Return [X, Y] of the center of cell containing provided text 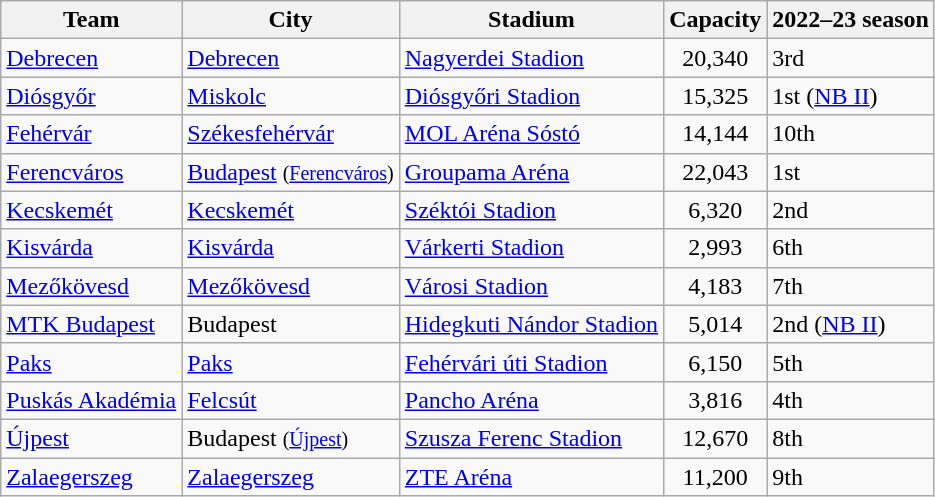
14,144 [716, 134]
9th [851, 477]
4,183 [716, 286]
Budapest (Ferencváros) [290, 172]
Budapest [290, 324]
Capacity [716, 20]
Diósgyőri Stadion [531, 96]
Ferencváros [92, 172]
Pancho Aréna [531, 400]
Felcsút [290, 400]
11,200 [716, 477]
5th [851, 362]
City [290, 20]
Groupama Aréna [531, 172]
ZTE Aréna [531, 477]
Stadium [531, 20]
Team [92, 20]
2022–23 season [851, 20]
Diósgyőr [92, 96]
20,340 [716, 58]
MOL Aréna Sóstó [531, 134]
Székesfehérvár [290, 134]
5,014 [716, 324]
Hidegkuti Nándor Stadion [531, 324]
2,993 [716, 248]
6,150 [716, 362]
15,325 [716, 96]
3rd [851, 58]
2nd (NB II) [851, 324]
12,670 [716, 438]
8th [851, 438]
6,320 [716, 210]
Puskás Akadémia [92, 400]
Városi Stadion [531, 286]
3,816 [716, 400]
Várkerti Stadion [531, 248]
MTK Budapest [92, 324]
Szusza Ferenc Stadion [531, 438]
Fehérvári úti Stadion [531, 362]
10th [851, 134]
22,043 [716, 172]
Nagyerdei Stadion [531, 58]
1st [851, 172]
Budapest (Újpest) [290, 438]
Széktói Stadion [531, 210]
2nd [851, 210]
1st (NB II) [851, 96]
Újpest [92, 438]
4th [851, 400]
Miskolc [290, 96]
7th [851, 286]
Fehérvár [92, 134]
6th [851, 248]
